Return the (x, y) coordinate for the center point of the cell that contains the specified text.  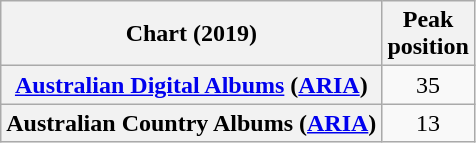
Australian Country Albums (ARIA) (192, 123)
Peakposition (428, 34)
35 (428, 85)
Australian Digital Albums (ARIA) (192, 85)
13 (428, 123)
Chart (2019) (192, 34)
